Pinpoint the cell where the given text exists, returning its (X, Y) midpoint coordinate. 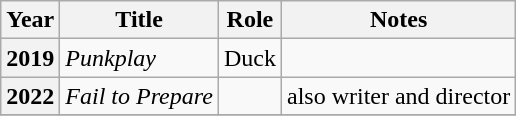
2019 (30, 58)
Title (140, 20)
2022 (30, 96)
Fail to Prepare (140, 96)
Duck (250, 58)
Year (30, 20)
Notes (398, 20)
Punkplay (140, 58)
also writer and director (398, 96)
Role (250, 20)
